Detect which cell encompasses the target text, then output its [X, Y] center coordinate. 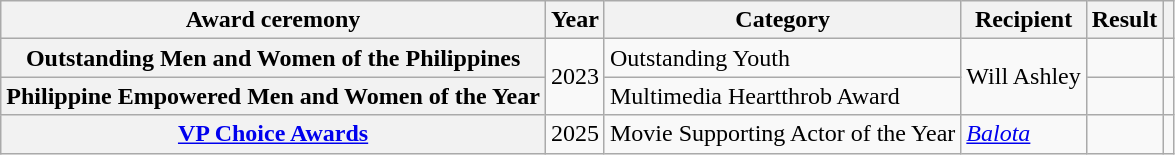
Result [1124, 20]
Award ceremony [274, 20]
Category [782, 20]
Recipient [1024, 20]
Outstanding Men and Women of the Philippines [274, 58]
2023 [574, 77]
2025 [574, 134]
Outstanding Youth [782, 58]
Balota [1024, 134]
Will Ashley [1024, 77]
Philippine Empowered Men and Women of the Year [274, 96]
Multimedia Heartthrob Award [782, 96]
VP Choice Awards [274, 134]
Year [574, 20]
Movie Supporting Actor of the Year [782, 134]
